Output the (x, y) coordinate of the center of the cell containing the given text.  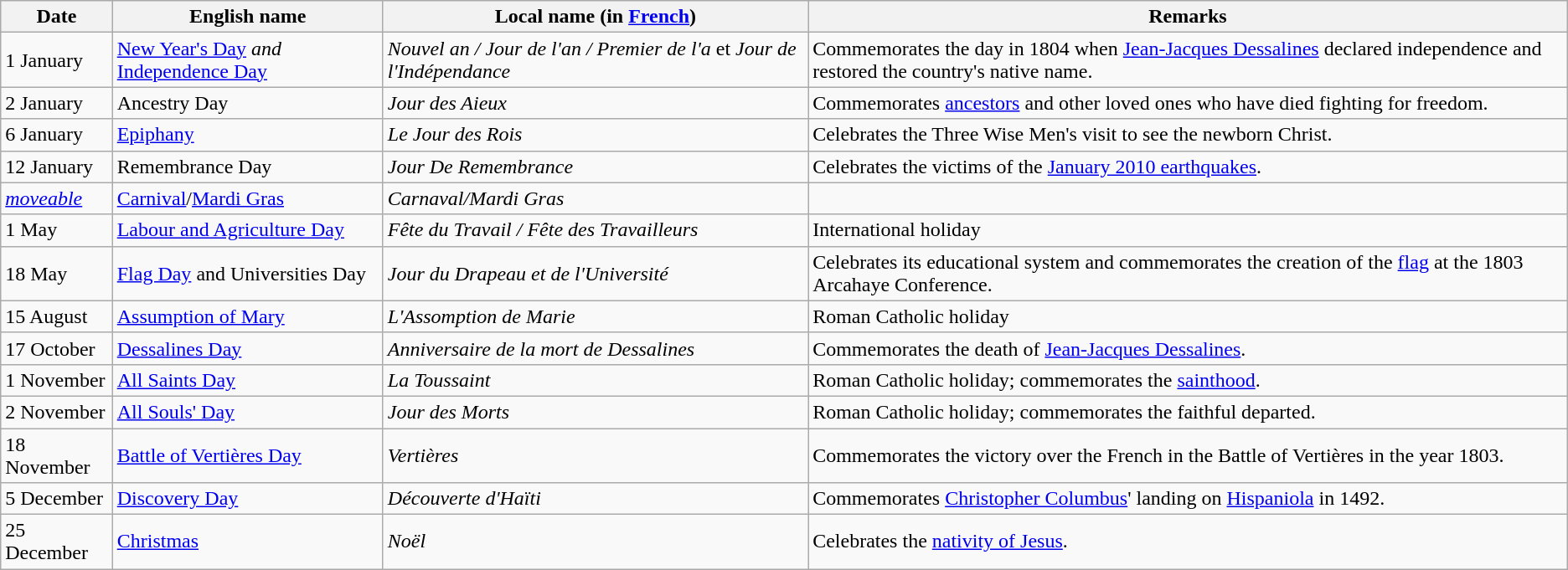
Jour des Aieux (595, 103)
Roman Catholic holiday (1188, 316)
Nouvel an / Jour de l'an / Premier de l'a et Jour de l'Indépendance (595, 60)
Christmas (248, 542)
2 November (57, 412)
Remarks (1188, 17)
Commemorates ancestors and other loved ones who have died fighting for freedom. (1188, 103)
Celebrates the victims of the January 2010 earthquakes. (1188, 167)
Commemorates the death of Jean-Jacques Dessalines. (1188, 348)
La Toussaint (595, 380)
18 November (57, 455)
Assumption of Mary (248, 316)
Jour des Morts (595, 412)
Celebrates the nativity of Jesus. (1188, 542)
Le Jour des Rois (595, 135)
1 May (57, 230)
Epiphany (248, 135)
1 January (57, 60)
Battle of Vertières Day (248, 455)
Fête du Travail / Fête des Travailleurs (595, 230)
12 January (57, 167)
All Souls' Day (248, 412)
International holiday (1188, 230)
Celebrates its educational system and commemorates the creation of the flag at the 1803 Arcahaye Conference. (1188, 273)
Roman Catholic holiday; commemorates the sainthood. (1188, 380)
25 December (57, 542)
Labour and Agriculture Day (248, 230)
Ancestry Day (248, 103)
Jour De Remembrance (595, 167)
Anniversaire de la mort de Dessalines (595, 348)
Carnival/Mardi Gras (248, 198)
6 January (57, 135)
All Saints Day (248, 380)
Dessalines Day (248, 348)
moveable (57, 198)
Commemorates the day in 1804 when Jean-Jacques Dessalines declared independence and restored the country's native name. (1188, 60)
Celebrates the Three Wise Men's visit to see the newborn Christ. (1188, 135)
Vertières (595, 455)
Commemorates the victory over the French in the Battle of Vertières in the year 1803. (1188, 455)
Découverte d'Haïti (595, 499)
Local name (in French) (595, 17)
Roman Catholic holiday; commemorates the faithful departed. (1188, 412)
Jour du Drapeau et de l'Université (595, 273)
2 January (57, 103)
Commemorates Christopher Columbus' landing on Hispaniola in 1492. (1188, 499)
17 October (57, 348)
English name (248, 17)
Discovery Day (248, 499)
Remembrance Day (248, 167)
Carnaval/Mardi Gras (595, 198)
Noël (595, 542)
15 August (57, 316)
Date (57, 17)
L'Assomption de Marie (595, 316)
New Year's Day and Independence Day (248, 60)
5 December (57, 499)
1 November (57, 380)
18 May (57, 273)
Flag Day and Universities Day (248, 273)
